Output the (x, y) coordinate of the center of the cell containing the given text.  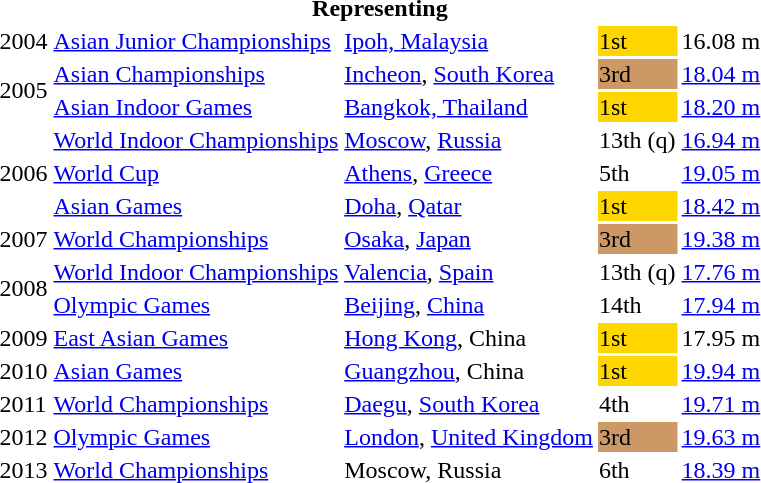
Doha, Qatar (469, 206)
Beijing, China (469, 305)
Incheon, South Korea (469, 74)
14th (637, 305)
Daegu, South Korea (469, 404)
Asian Indoor Games (196, 107)
Osaka, Japan (469, 239)
Hong Kong, China (469, 338)
Bangkok, Thailand (469, 107)
Valencia, Spain (469, 272)
Asian Championships (196, 74)
Ipoh, Malaysia (469, 41)
World Cup (196, 173)
East Asian Games (196, 338)
Athens, Greece (469, 173)
London, United Kingdom (469, 437)
Guangzhou, China (469, 371)
Moscow, Russia (469, 140)
4th (637, 404)
5th (637, 173)
Asian Junior Championships (196, 41)
